Capture the cell that displays the provided text and extract its (X, Y) central coordinate. 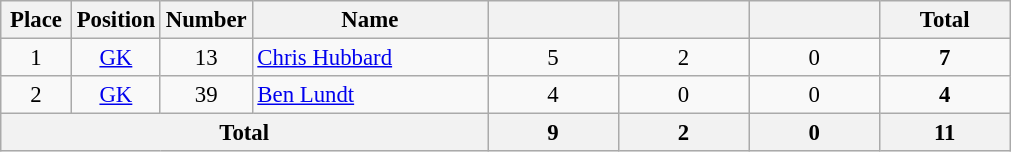
9 (554, 133)
1 (36, 58)
Chris Hubbard (370, 58)
7 (944, 58)
39 (206, 95)
Number (206, 20)
Ben Lundt (370, 95)
Name (370, 20)
11 (944, 133)
5 (554, 58)
Place (36, 20)
Position (116, 20)
13 (206, 58)
